From the cell containing the given text, extract its center point as [x, y] coordinate. 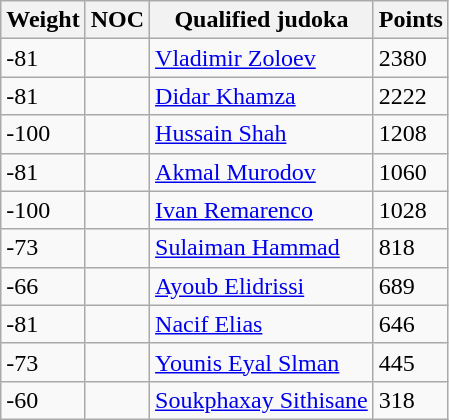
Didar Khamza [262, 96]
Qualified judoka [262, 20]
Akmal Murodov [262, 172]
Nacif Elias [262, 324]
Younis Eyal Slman [262, 362]
818 [410, 248]
646 [410, 324]
-60 [43, 400]
-66 [43, 286]
318 [410, 400]
NOC [117, 20]
2222 [410, 96]
Points [410, 20]
689 [410, 286]
Ivan Remarenco [262, 210]
Ayoub Elidrissi [262, 286]
2380 [410, 58]
Sulaiman Hammad [262, 248]
Soukphaxay Sithisane [262, 400]
Vladimir Zoloev [262, 58]
Hussain Shah [262, 134]
1060 [410, 172]
Weight [43, 20]
445 [410, 362]
1208 [410, 134]
1028 [410, 210]
